Return [x, y] of the center of cell containing provided text 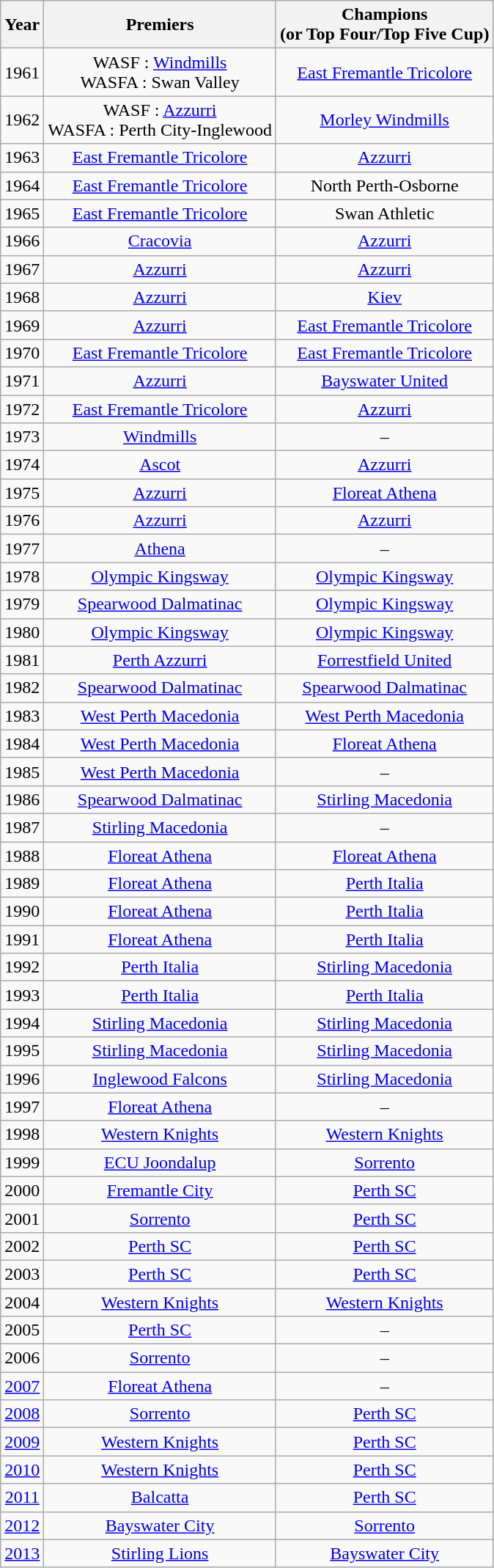
2003 [22, 1274]
North Perth-Osborne [384, 186]
Balcatta [160, 1498]
Cracovia [160, 241]
1975 [22, 493]
1984 [22, 744]
1983 [22, 716]
1980 [22, 632]
2007 [22, 1386]
1998 [22, 1135]
Year [22, 25]
Fremantle City [160, 1190]
1973 [22, 437]
1995 [22, 1051]
Kiev [384, 297]
1977 [22, 549]
1996 [22, 1079]
1989 [22, 884]
1986 [22, 799]
1978 [22, 576]
1964 [22, 186]
2005 [22, 1330]
2000 [22, 1190]
Ascot [160, 465]
ECU Joondalup [160, 1162]
1979 [22, 604]
2008 [22, 1414]
1991 [22, 939]
1961 [22, 72]
1966 [22, 241]
1981 [22, 660]
1999 [22, 1162]
2004 [22, 1302]
1997 [22, 1107]
Perth Azzurri [160, 660]
1972 [22, 409]
1971 [22, 381]
Windmills [160, 437]
2012 [22, 1525]
Swan Athletic [384, 213]
1974 [22, 465]
1965 [22, 213]
1982 [22, 688]
2006 [22, 1358]
1987 [22, 827]
Champions(or Top Four/Top Five Cup) [384, 25]
Athena [160, 549]
2001 [22, 1218]
1976 [22, 521]
1963 [22, 158]
Bayswater United [384, 381]
1988 [22, 856]
1968 [22, 297]
Stirling Lions [160, 1553]
Forrestfield United [384, 660]
1994 [22, 1023]
1962 [22, 120]
1970 [22, 353]
1993 [22, 995]
WASF : WindmillsWASFA : Swan Valley [160, 72]
1985 [22, 772]
1990 [22, 912]
1969 [22, 325]
WASF : AzzurriWASFA : Perth City-Inglewood [160, 120]
Morley Windmills [384, 120]
1992 [22, 967]
2009 [22, 1442]
Premiers [160, 25]
2011 [22, 1498]
2002 [22, 1246]
2013 [22, 1553]
1967 [22, 269]
2010 [22, 1470]
Inglewood Falcons [160, 1079]
